Capture the cell that displays the provided text and extract its [X, Y] central coordinate. 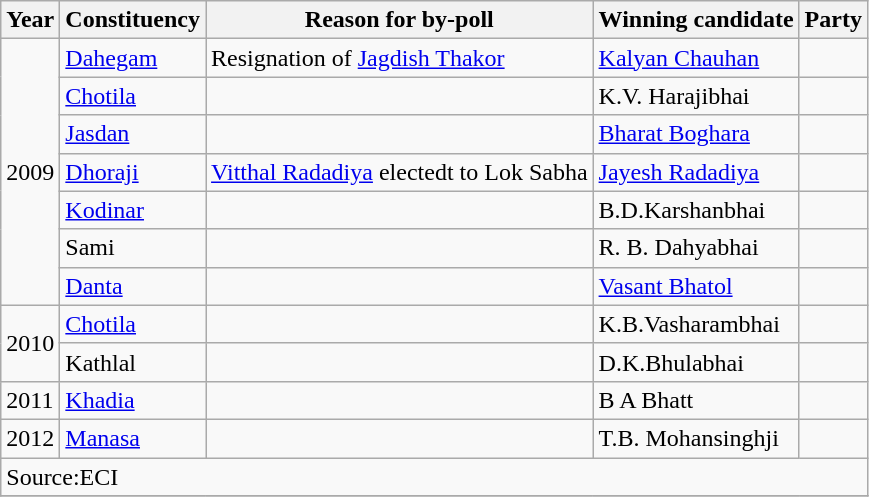
R. B. Dahyabhai [696, 248]
D.K.Bhulabhai [696, 362]
B A Bhatt [696, 400]
Manasa [133, 438]
Kalyan Chauhan [696, 58]
2011 [30, 400]
Jayesh Radadiya [696, 172]
Kodinar [133, 210]
K.V. Harajibhai [696, 96]
K.B.Vasharambhai [696, 324]
Khadia [133, 400]
Source:ECI [434, 477]
Bharat Boghara [696, 134]
Year [30, 20]
Resignation of Jagdish Thakor [400, 58]
Jasdan [133, 134]
Vasant Bhatol [696, 286]
T.B. Mohansinghji [696, 438]
Reason for by-poll [400, 20]
Vitthal Radadiya electedt to Lok Sabha [400, 172]
Constituency [133, 20]
Danta [133, 286]
2010 [30, 343]
B.D.Karshanbhai [696, 210]
Winning candidate [696, 20]
Sami [133, 248]
2012 [30, 438]
Party [833, 20]
Dhoraji [133, 172]
2009 [30, 172]
Dahegam [133, 58]
Kathlal [133, 362]
